Pinpoint the cell where the given text exists, returning its (x, y) midpoint coordinate. 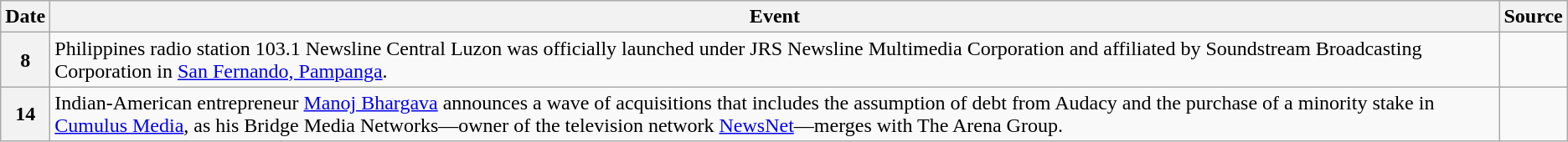
Event (775, 17)
14 (25, 114)
Date (25, 17)
Source (1533, 17)
8 (25, 60)
